Search for the cell housing the specified text and yield its [x, y] center coordinate. 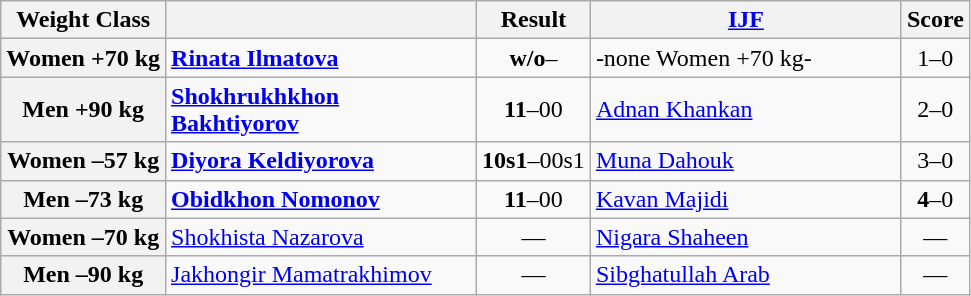
10s1–00s1 [534, 161]
Women –57 kg [84, 161]
4–0 [935, 199]
Men +90 kg [84, 110]
Men –90 kg [84, 275]
3–0 [935, 161]
Women +70 kg [84, 58]
Diyora Keldiyorova [322, 161]
w/o– [534, 58]
Weight Class [84, 20]
2–0 [935, 110]
-none Women +70 kg- [746, 58]
Obidkhon Nomonov [322, 199]
Muna Dahouk [746, 161]
Nigara Shaheen [746, 237]
Shokhrukhkhon Bakhtiyorov [322, 110]
1–0 [935, 58]
Shokhista Nazarova [322, 237]
Men –73 kg [84, 199]
Adnan Khankan [746, 110]
Jakhongir Mamatrakhimov [322, 275]
Sibghatullah Arab [746, 275]
Women –70 kg [84, 237]
Score [935, 20]
Rinata Ilmatova [322, 58]
IJF [746, 20]
Kavan Majidi [746, 199]
Result [534, 20]
